Return (X, Y) of the center of cell containing provided text 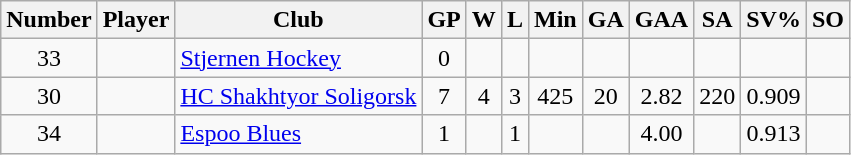
33 (49, 58)
30 (49, 96)
GP (444, 20)
Number (49, 20)
GAA (661, 20)
3 (514, 96)
Stjernen Hockey (298, 58)
W (484, 20)
0 (444, 58)
Club (298, 20)
2.82 (661, 96)
SO (828, 20)
SV% (774, 20)
34 (49, 134)
0.909 (774, 96)
Espoo Blues (298, 134)
SA (718, 20)
0.913 (774, 134)
4 (484, 96)
425 (555, 96)
7 (444, 96)
4.00 (661, 134)
Player (136, 20)
Min (555, 20)
GA (606, 20)
220 (718, 96)
HC Shakhtyor Soligorsk (298, 96)
20 (606, 96)
L (514, 20)
